Locate the cell with the specified text and output its [x, y] center coordinate. 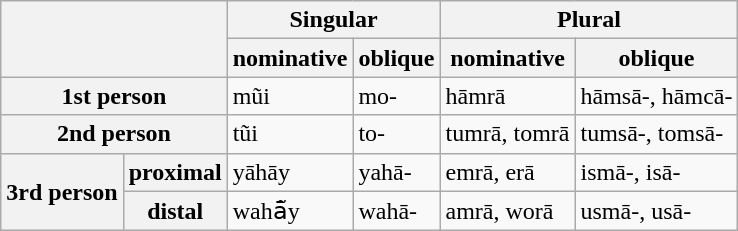
proximal [175, 172]
usmā-, usā- [656, 211]
mũi [290, 96]
Plural [589, 20]
mo- [396, 96]
tumsā-, tomsā- [656, 134]
to- [396, 134]
yāhāy [290, 172]
1st person [114, 96]
emrā, erā [508, 172]
yahā- [396, 172]
tumrā, tomrā [508, 134]
tũi [290, 134]
wahā̃y [290, 211]
2nd person [114, 134]
hāmsā-, hāmcā- [656, 96]
ismā-, isā- [656, 172]
hāmrā [508, 96]
distal [175, 211]
Singular [334, 20]
3rd person [62, 192]
wahā- [396, 211]
amrā, worā [508, 211]
